Extract the (x, y) coordinate from the center of the cell holding the provided text.  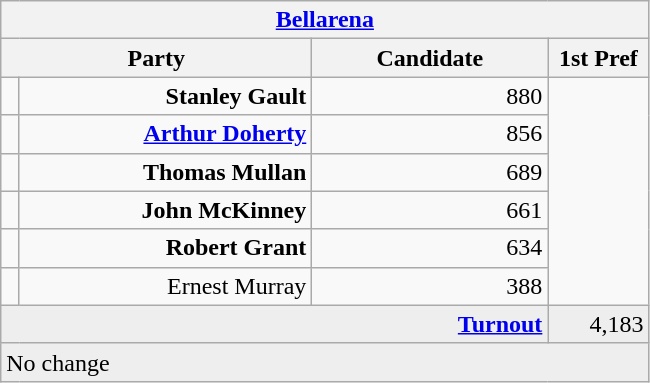
689 (430, 172)
John McKinney (166, 210)
Bellarena (325, 20)
388 (430, 286)
1st Pref (598, 58)
880 (430, 96)
Robert Grant (166, 248)
Stanley Gault (166, 96)
Arthur Doherty (166, 134)
Party (156, 58)
Candidate (430, 58)
661 (430, 210)
Turnout (274, 324)
Thomas Mullan (166, 172)
Ernest Murray (166, 286)
856 (430, 134)
634 (430, 248)
No change (325, 362)
4,183 (598, 324)
